Detect which cell encompasses the target text, then output its [X, Y] center coordinate. 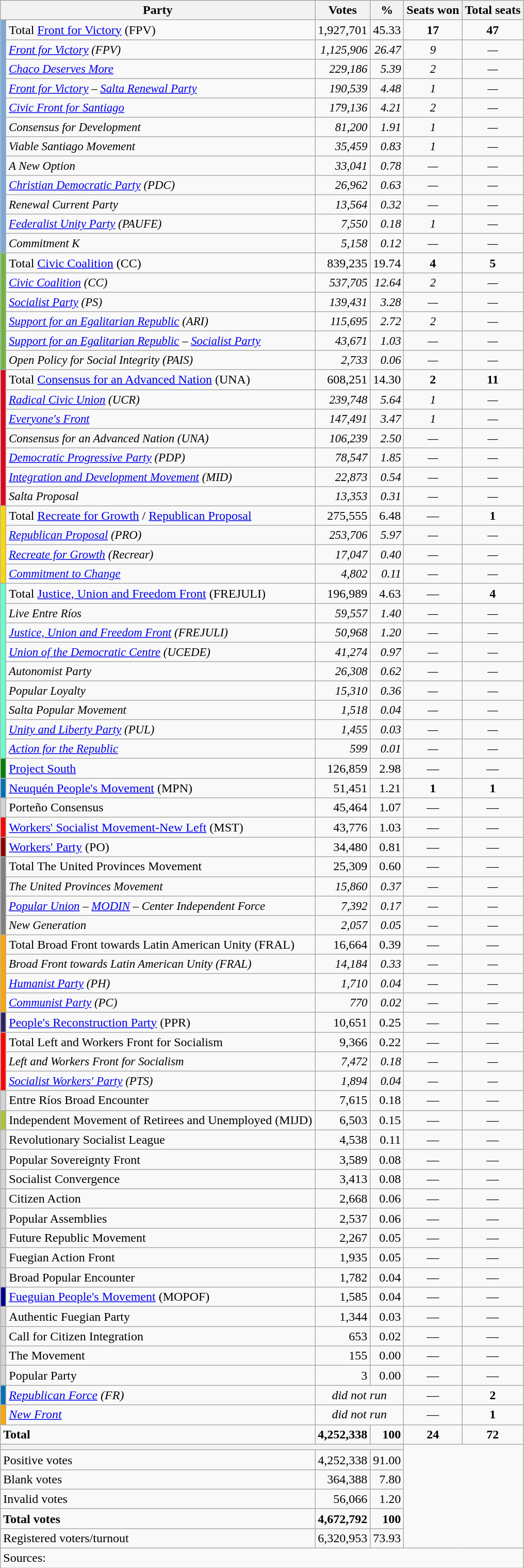
4,802 [342, 574]
Entre Ríos Broad Encounter [161, 1100]
Project South [161, 769]
Workers' Socialist Movement-New Left (MST) [161, 827]
Christian Democratic Party (PDC) [161, 185]
126,859 [342, 769]
Commitment to Change [161, 574]
34,480 [342, 847]
9,366 [342, 1042]
26,962 [342, 185]
275,555 [342, 516]
Total Consensus for an Advanced Nation (UNA) [161, 379]
Seats won [433, 10]
6,320,953 [342, 1538]
26.47 [387, 50]
Total The United Provinces Movement [161, 867]
24 [433, 1434]
0.83 [387, 147]
Civic Front for Santiago [161, 108]
3.28 [387, 302]
Positive votes [158, 1460]
0.81 [387, 847]
19.74 [387, 263]
Popular Loyalty [161, 691]
Popular Assemblies [161, 1218]
81,200 [342, 127]
147,491 [342, 419]
Broad Front towards Latin American Unity (FRAL) [161, 964]
Authentic Fuegian Party [161, 1317]
Socialist Workers' Party (PTS) [161, 1081]
New Generation [161, 925]
45.33 [387, 30]
Socialist Convergence [161, 1179]
0.40 [387, 555]
Republican Proposal (PRO) [161, 535]
4.63 [387, 594]
Broad Popular Encounter [161, 1277]
Viable Santiago Movement [161, 147]
Porteño Consensus [161, 808]
Republican Force (FR) [161, 1395]
Left and Workers Front for Socialism [161, 1062]
Open Policy for Social Integrity (PAIS) [161, 360]
2,537 [342, 1218]
Citizen Action [161, 1198]
78,547 [342, 457]
0.39 [387, 945]
Chaco Deserves More [161, 69]
196,989 [342, 594]
Total Justice, Union and Freedom Front (FREJULI) [161, 594]
Total Civic Coalition (CC) [161, 263]
229,186 [342, 69]
Total votes [158, 1518]
1,782 [342, 1277]
1,710 [342, 984]
0.62 [387, 671]
115,695 [342, 322]
Union of the Democratic Centre (UCEDE) [161, 652]
1.91 [387, 127]
0.33 [387, 964]
Revolutionary Socialist League [161, 1140]
50,968 [342, 633]
0.15 [387, 1120]
Support for an Egalitarian Republic – Socialist Party [161, 341]
17 [433, 30]
2.72 [387, 322]
537,705 [342, 282]
3,413 [342, 1179]
59,557 [342, 613]
43,776 [342, 827]
91.00 [387, 1460]
653 [342, 1336]
139,431 [342, 302]
41,274 [342, 652]
0.17 [387, 906]
4.48 [387, 88]
7,472 [342, 1062]
73.93 [387, 1538]
106,239 [342, 438]
Registered voters/turnout [158, 1538]
% [387, 10]
Democratic Progressive Party (PDP) [161, 457]
Fuegian Action Front [161, 1258]
2.50 [387, 438]
Total seats [493, 10]
Civic Coalition (CC) [161, 282]
4,538 [342, 1140]
Blank votes [158, 1479]
4,672,792 [342, 1518]
Sources: [262, 1558]
15,860 [342, 886]
Invalid votes [158, 1499]
5 [493, 263]
Total Broad Front towards Latin American Unity (FRAL) [161, 945]
16,664 [342, 945]
0.12 [387, 244]
14,184 [342, 964]
1.21 [387, 788]
1,455 [342, 730]
839,235 [342, 263]
Consensus for Development [161, 127]
2,267 [342, 1238]
72 [493, 1434]
Popular Sovereignty Front [161, 1159]
15,310 [342, 691]
26,308 [342, 671]
1,344 [342, 1317]
0.31 [387, 496]
770 [342, 1003]
179,136 [342, 108]
Autonomist Party [161, 671]
0.37 [387, 886]
Support for an Egalitarian Republic (ARI) [161, 322]
Radical Civic Union (UCR) [161, 399]
1,894 [342, 1081]
43,671 [342, 341]
45,464 [342, 808]
14.30 [387, 379]
The United Provinces Movement [161, 886]
Call for Citizen Integration [161, 1336]
239,748 [342, 399]
11 [493, 379]
Justice, Union and Freedom Front (FREJULI) [161, 633]
The Movement [161, 1356]
608,251 [342, 379]
Workers' Party (PO) [161, 847]
Front for Victory (FPV) [161, 50]
51,451 [342, 788]
1,518 [342, 710]
3,589 [342, 1159]
13,564 [342, 205]
13,353 [342, 496]
Party [158, 10]
Popular Party [161, 1375]
12.64 [387, 282]
6,503 [342, 1120]
3 [342, 1375]
Total Recreate for Growth / Republican Proposal [161, 516]
0.97 [387, 652]
Everyone's Front [161, 419]
1,927,701 [342, 30]
7,615 [342, 1100]
1.85 [387, 457]
Total [158, 1434]
Independent Movement of Retirees and Unemployed (MIJD) [161, 1120]
7,550 [342, 224]
Votes [342, 10]
0.32 [387, 205]
47 [493, 30]
1,935 [342, 1258]
People's Reconstruction Party (PPR) [161, 1022]
1.40 [387, 613]
0.63 [387, 185]
Future Republic Movement [161, 1238]
5.39 [387, 69]
33,041 [342, 166]
2,733 [342, 360]
1,585 [342, 1297]
2,057 [342, 925]
Action for the Republic [161, 749]
Humanist Party (PH) [161, 984]
0.22 [387, 1042]
364,388 [342, 1479]
Federalist Unity Party (PAUFE) [161, 224]
A New Option [161, 166]
5.64 [387, 399]
Communist Party (PC) [161, 1003]
Socialist Party (PS) [161, 302]
1,125,906 [342, 50]
599 [342, 749]
155 [342, 1356]
Commitment K [161, 244]
56,066 [342, 1499]
0.78 [387, 166]
Neuquén People's Movement (MPN) [161, 788]
Consensus for an Advanced Nation (UNA) [161, 438]
Recreate for Growth (Recrear) [161, 555]
0.60 [387, 867]
4.21 [387, 108]
35,459 [342, 147]
5,158 [342, 244]
3.47 [387, 419]
0.01 [387, 749]
22,873 [342, 477]
Salta Proposal [161, 496]
1.07 [387, 808]
10,651 [342, 1022]
Popular Union – MODIN – Center Independent Force [161, 906]
New Front [161, 1415]
0.25 [387, 1022]
7.80 [387, 1479]
0.54 [387, 477]
Unity and Liberty Party (PUL) [161, 730]
Fueguian People's Movement (MOPOF) [161, 1297]
0.36 [387, 691]
9 [433, 50]
2.98 [387, 769]
253,706 [342, 535]
17,047 [342, 555]
6.48 [387, 516]
Renewal Current Party [161, 205]
Total Front for Victory (FPV) [161, 30]
25,309 [342, 867]
Total Left and Workers Front for Socialism [161, 1042]
5.97 [387, 535]
Front for Victory – Salta Renewal Party [161, 88]
Live Entre Ríos [161, 613]
Salta Popular Movement [161, 710]
7,392 [342, 906]
190,539 [342, 88]
Integration and Development Movement (MID) [161, 477]
2,668 [342, 1198]
